For the text-containing cell, return its midpoint in (x, y) coordinate format. 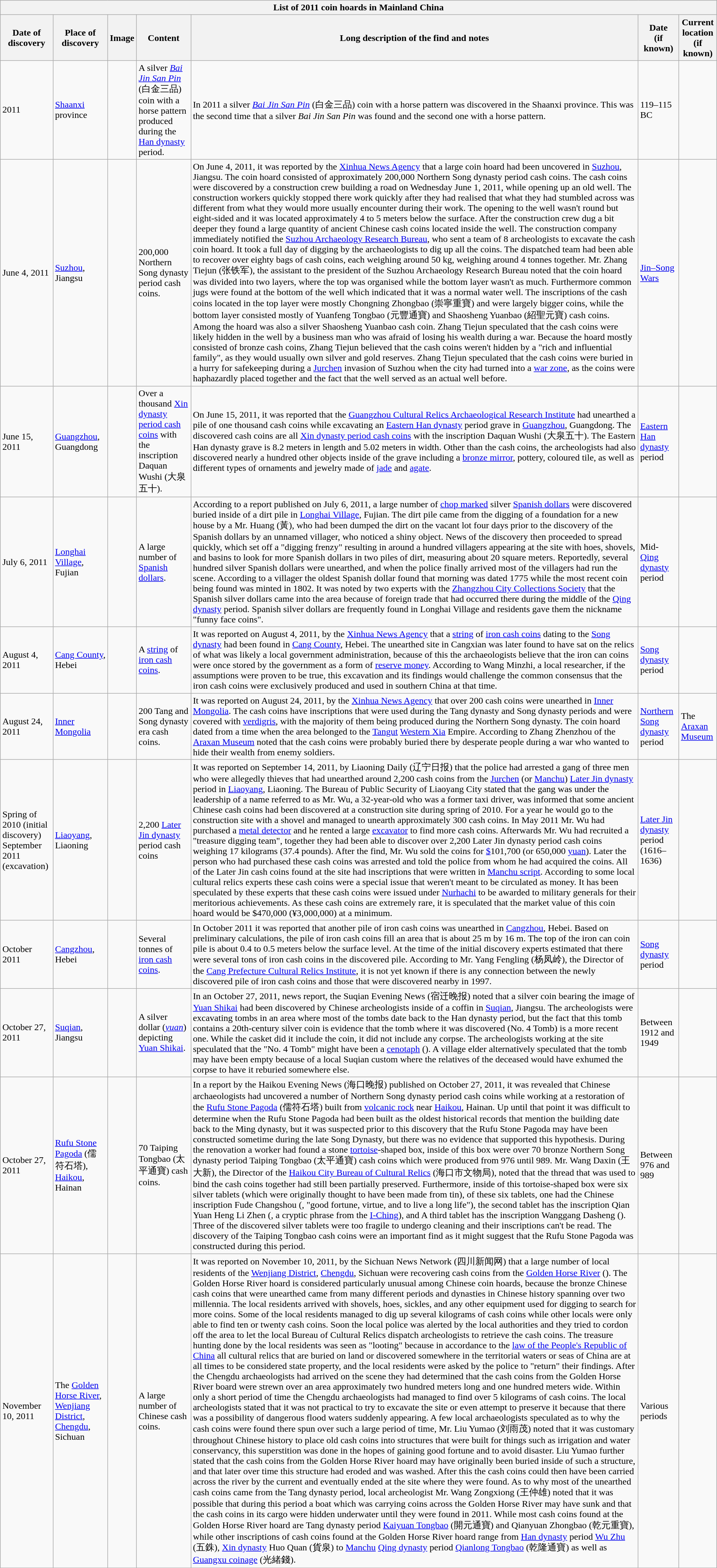
A silver dollar (yuan) depicting Yuan Shikai. (164, 1033)
Longhai Village, Fujian (80, 562)
Image (122, 38)
Long description of the find and notes (414, 38)
Shaanxi province (80, 110)
Over a thousand Xin dynasty period cash coins with the inscription Daquan Wushi (大泉五十). (164, 441)
Liaoyang, Liaoning (80, 840)
119–115 BC (658, 110)
Current location(if known) (698, 38)
Suzhou, Jiangsu (80, 273)
Cang County, Hebei (80, 660)
List of 2011 coin hoards in Mainland China (358, 8)
Jin–Song Wars (658, 273)
August 4, 2011 (27, 660)
2011 (27, 110)
Mid-Qing dynasty period (658, 562)
Between 976 and 989 (658, 1165)
Place of discovery (80, 38)
Various periods (658, 1410)
Northern Song dynasty period (658, 727)
July 6, 2011 (27, 562)
August 24, 2011 (27, 727)
200,000 Northern Song dynasty period cash coins. (164, 273)
Later Jin dynasty period (1616–1636) (658, 840)
70 Taiping Tongbao (太平通寶) cash coins. (164, 1165)
October 2011 (27, 954)
A large number of Spanish dollars. (164, 562)
200 Tang and Song dynasty era cash coins. (164, 727)
The Araxan Museum (698, 727)
2,200 Later Jin dynasty period cash coins (164, 840)
Content (164, 38)
A silver Bai Jin San Pin (白金三品) coin with a horse pattern produced during the Han dynasty period. (164, 110)
Spring of 2010 (initial discovery)September 2011 (excavation) (27, 840)
June 15, 2011 (27, 441)
Date(if known) (658, 38)
Guangzhou, Guangdong (80, 441)
Suqian, Jiangsu (80, 1033)
A string of iron cash coins. (164, 660)
The Golden Horse River, Wenjiang District, Chengdu, Sichuan (80, 1410)
June 4, 2011 (27, 273)
Rufu Stone Pagoda (儒符石塔), Haikou, Hainan (80, 1165)
Inner Mongolia (80, 727)
Eastern Han dynasty period (658, 441)
A large number of Chinese cash coins. (164, 1410)
Cangzhou, Hebei (80, 954)
Date of discovery (27, 38)
Between 1912 and 1949 (658, 1033)
November 10, 2011 (27, 1410)
Several tonnes of iron cash coins. (164, 954)
